Detect which cell encompasses the target text, then output its (X, Y) center coordinate. 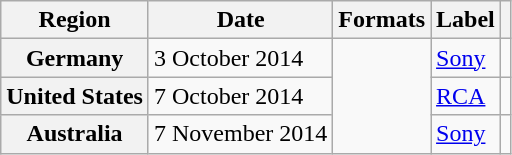
Australia (75, 134)
RCA (466, 96)
Germany (75, 58)
Date (240, 20)
7 November 2014 (240, 134)
Region (75, 20)
7 October 2014 (240, 96)
3 October 2014 (240, 58)
United States (75, 96)
Label (466, 20)
Formats (382, 20)
